Determine the (x, y) coordinate at the center of the cell enclosing the given text.  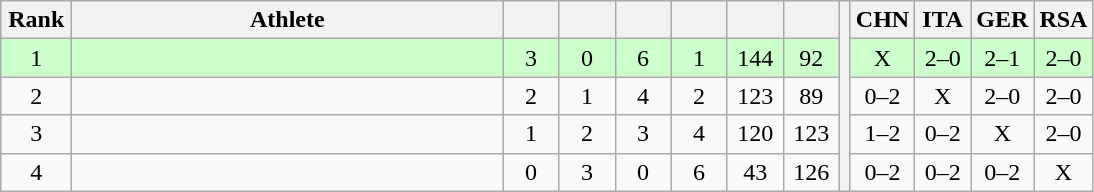
120 (755, 134)
GER (1002, 20)
2–1 (1002, 58)
89 (811, 96)
Rank (36, 20)
1–2 (882, 134)
43 (755, 172)
CHN (882, 20)
126 (811, 172)
144 (755, 58)
ITA (943, 20)
92 (811, 58)
Athlete (288, 20)
RSA (1064, 20)
